Find where the given text appears and provide that cell's center as (x, y) coordinate. 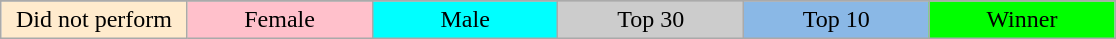
Top 10 (837, 20)
Male (465, 20)
Top 30 (651, 20)
Did not perform (94, 20)
Female (280, 20)
Winner (1022, 20)
